Determine the [x, y] coordinate at the center of the cell enclosing the given text.  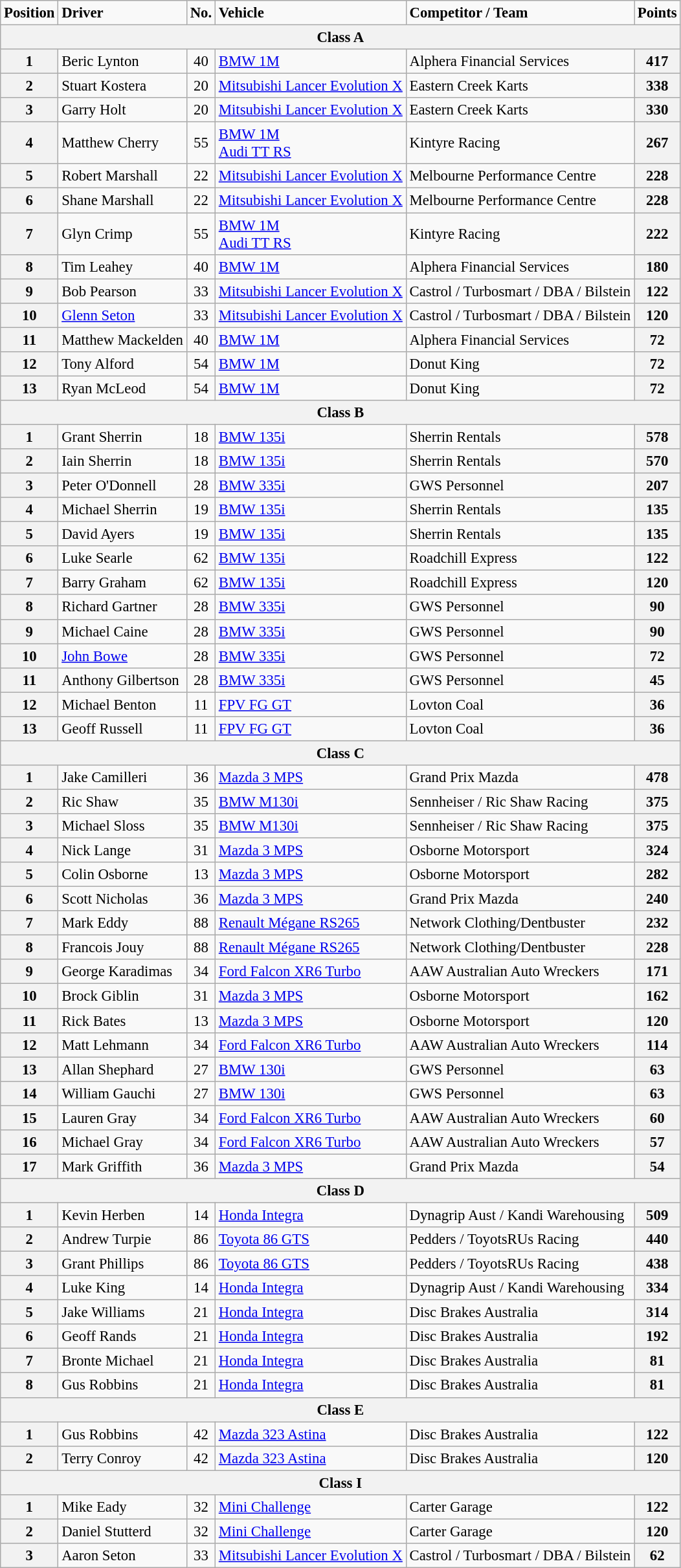
334 [658, 1288]
282 [658, 875]
David Ayers [122, 534]
180 [658, 267]
Peter O'Donnell [122, 486]
57 [658, 1142]
60 [658, 1118]
314 [658, 1312]
222 [658, 234]
Michael Gray [122, 1142]
Iain Sherrin [122, 461]
Driver [122, 13]
Matthew Mackelden [122, 340]
232 [658, 923]
17 [30, 1166]
Matthew Cherry [122, 144]
Luke Searle [122, 558]
Glyn Crimp [122, 234]
Michael Benton [122, 704]
Kevin Herben [122, 1215]
Points [658, 13]
No. [201, 13]
Mike Eady [122, 1507]
267 [658, 144]
438 [658, 1264]
45 [658, 680]
Jake Williams [122, 1312]
John Bowe [122, 656]
Grant Phillips [122, 1264]
Andrew Turpie [122, 1239]
Class A [340, 38]
William Gauchi [122, 1093]
Matt Lehmann [122, 1045]
Class I [340, 1483]
Anthony Gilbertson [122, 680]
570 [658, 461]
Allan Shephard [122, 1069]
Luke King [122, 1288]
George Karadimas [122, 972]
Class D [340, 1191]
15 [30, 1118]
Class C [340, 753]
171 [658, 972]
Michael Sloss [122, 826]
Richard Gartner [122, 607]
509 [658, 1215]
Jake Camilleri [122, 778]
417 [658, 61]
207 [658, 486]
Brock Giblin [122, 996]
Bronte Michael [122, 1361]
338 [658, 86]
Beric Lynton [122, 61]
Competitor / Team [520, 13]
Grant Sherrin [122, 437]
Vehicle [311, 13]
Michael Caine [122, 631]
Terry Conroy [122, 1458]
Tony Alford [122, 364]
440 [658, 1239]
162 [658, 996]
Aaron Seton [122, 1556]
Stuart Kostera [122, 86]
Robert Marshall [122, 177]
Michael Sherrin [122, 510]
Bob Pearson [122, 291]
Garry Holt [122, 110]
Shane Marshall [122, 201]
Mark Eddy [122, 923]
Nick Lange [122, 851]
Lauren Gray [122, 1118]
324 [658, 851]
Tim Leahey [122, 267]
Class E [340, 1410]
16 [30, 1142]
Geoff Russell [122, 729]
Daniel Stutterd [122, 1531]
114 [658, 1045]
Ric Shaw [122, 801]
Position [30, 13]
Ryan McLeod [122, 388]
Glenn Seton [122, 315]
Rick Bates [122, 1021]
Colin Osborne [122, 875]
Barry Graham [122, 583]
Scott Nicholas [122, 899]
578 [658, 437]
Geoff Rands [122, 1336]
Francois Jouy [122, 948]
478 [658, 778]
Mark Griffith [122, 1166]
240 [658, 899]
330 [658, 110]
192 [658, 1336]
Class B [340, 413]
